Find where the given text appears and provide that cell's center as (X, Y) coordinate. 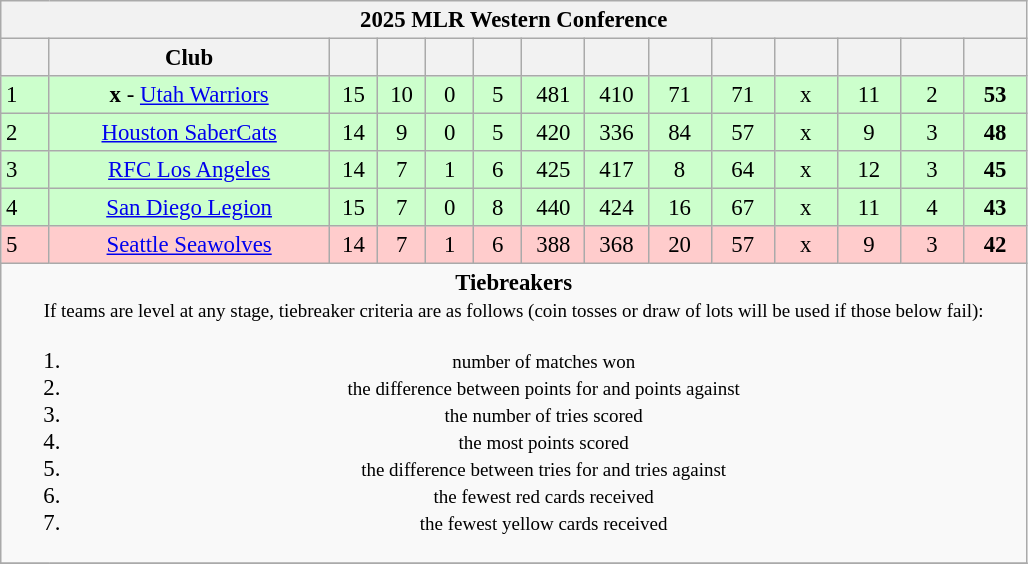
48 (994, 133)
368 (616, 245)
420 (554, 133)
San Diego Legion (190, 208)
Houston SaberCats (190, 133)
x - Utah Warriors (190, 95)
43 (994, 208)
16 (680, 208)
RFC Los Angeles (190, 170)
12 (868, 170)
410 (616, 95)
53 (994, 95)
84 (680, 133)
67 (742, 208)
388 (554, 245)
64 (742, 170)
424 (616, 208)
10 (402, 95)
Seattle Seawolves (190, 245)
45 (994, 170)
440 (554, 208)
417 (616, 170)
2025 MLR Western Conference (514, 20)
42 (994, 245)
336 (616, 133)
20 (680, 245)
481 (554, 95)
425 (554, 170)
Club (190, 58)
